From the cell containing the given text, extract its center point as (X, Y) coordinate. 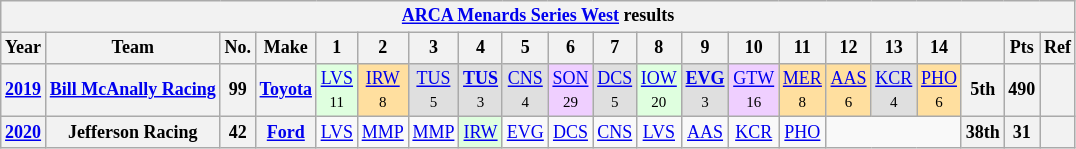
IOW20 (658, 90)
PHO6 (940, 90)
Toyota (286, 90)
AAS6 (848, 90)
DCS5 (615, 90)
Bill McAnally Racing (132, 90)
99 (238, 90)
42 (238, 132)
490 (1022, 90)
4 (481, 48)
Pts (1022, 48)
2019 (24, 90)
KCR (754, 132)
Ford (286, 132)
Team (132, 48)
10 (754, 48)
AAS (705, 132)
3 (434, 48)
EVG (525, 132)
13 (894, 48)
IRW (481, 132)
Jefferson Racing (132, 132)
ARCA Menards Series West results (538, 16)
MER8 (803, 90)
Ref (1058, 48)
TUS5 (434, 90)
KCR4 (894, 90)
2020 (24, 132)
PHO (803, 132)
38th (982, 132)
EVG3 (705, 90)
IRW8 (382, 90)
9 (705, 48)
31 (1022, 132)
GTW16 (754, 90)
6 (570, 48)
SON29 (570, 90)
12 (848, 48)
LVS11 (336, 90)
Year (24, 48)
7 (615, 48)
Make (286, 48)
No. (238, 48)
8 (658, 48)
TUS3 (481, 90)
CNS4 (525, 90)
CNS (615, 132)
2 (382, 48)
11 (803, 48)
5th (982, 90)
14 (940, 48)
DCS (570, 132)
5 (525, 48)
1 (336, 48)
